Search for the cell housing the specified text and yield its [X, Y] center coordinate. 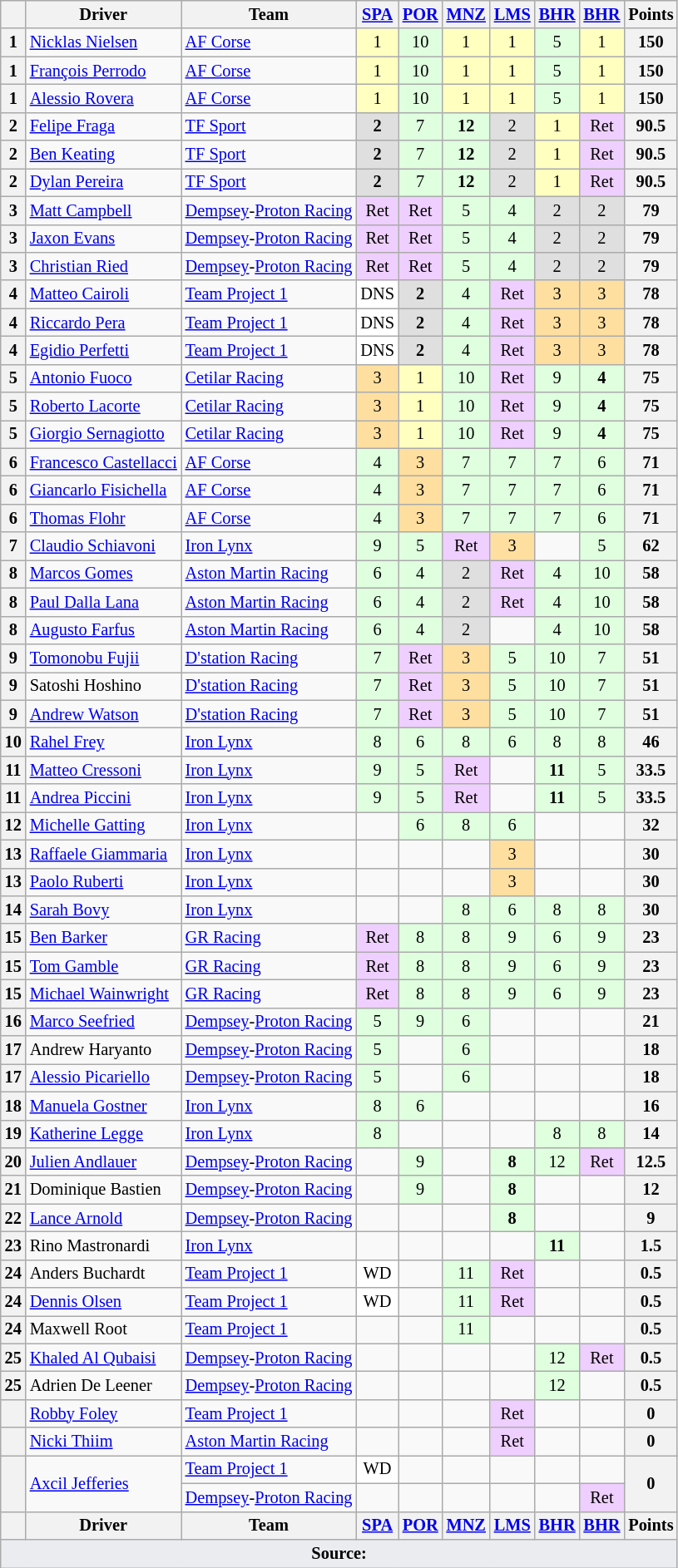
Giancarlo Fisichella [103, 490]
Dylan Pereira [103, 182]
Giorgio Sernagiotto [103, 434]
Lance Arnold [103, 1218]
Matteo Cressoni [103, 770]
Julien Andlauer [103, 1161]
Christian Ried [103, 266]
Andrew Watson [103, 714]
Marco Seefried [103, 1022]
Rahel Frey [103, 742]
Adrien De Leener [103, 1386]
Rino Mastronardi [103, 1245]
Francesco Castellacci [103, 462]
Egidio Perfetti [103, 350]
Roberto Lacorte [103, 407]
Paul Dalla Lana [103, 602]
François Perrodo [103, 71]
Source: [339, 1553]
46 [651, 742]
Augusto Farfus [103, 630]
Antonio Fuoco [103, 378]
Raffaele Giammaria [103, 854]
22 [13, 1218]
Jaxon Evans [103, 239]
Matt Campbell [103, 210]
Dennis Olsen [103, 1302]
Tomonobu Fujii [103, 658]
Manuela Gostner [103, 1106]
12.5 [651, 1161]
Ben Barker [103, 938]
Khaled Al Qubaisi [103, 1358]
Katherine Legge [103, 1134]
Riccardo Pera [103, 323]
19 [13, 1134]
Claudio Schiavoni [103, 546]
Ben Keating [103, 155]
Nicklas Nielsen [103, 42]
Maxwell Root [103, 1329]
Tom Gamble [103, 966]
Andrea Piccini [103, 798]
Anders Buchardt [103, 1274]
20 [13, 1161]
Matteo Cairoli [103, 294]
Robby Foley [103, 1413]
Felipe Fraga [103, 126]
Thomas Flohr [103, 518]
Nicki Thiim [103, 1442]
32 [651, 826]
Satoshi Hoshino [103, 686]
1.5 [651, 1245]
Marcos Gomes [103, 574]
Michelle Gatting [103, 826]
62 [651, 546]
Andrew Haryanto [103, 1050]
Alessio Rovera [103, 98]
Sarah Bovy [103, 910]
Alessio Picariello [103, 1077]
Michael Wainwright [103, 994]
Paolo Ruberti [103, 882]
Axcil Jefferies [103, 1483]
Dominique Bastien [103, 1190]
